Output the [x, y] coordinate of the center of the cell containing the given text.  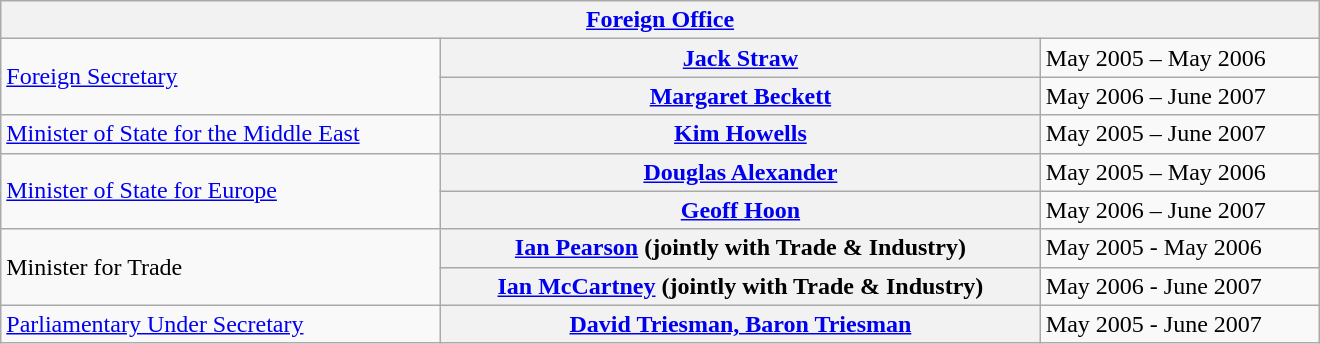
Minister of State for the Middle East [221, 134]
Kim Howells [741, 134]
Minister for Trade [221, 267]
Foreign Secretary [221, 77]
May 2005 - June 2007 [1180, 324]
May 2005 – June 2007 [1180, 134]
May 2006 - June 2007 [1180, 286]
David Triesman, Baron Triesman [741, 324]
May 2005 - May 2006 [1180, 248]
Ian McCartney (jointly with Trade & Industry) [741, 286]
Ian Pearson (jointly with Trade & Industry) [741, 248]
Margaret Beckett [741, 96]
Jack Straw [741, 58]
Minister of State for Europe [221, 191]
Foreign Office [660, 20]
Geoff Hoon [741, 210]
Parliamentary Under Secretary [221, 324]
Douglas Alexander [741, 172]
